Find where the given text appears and provide that cell's center as (x, y) coordinate. 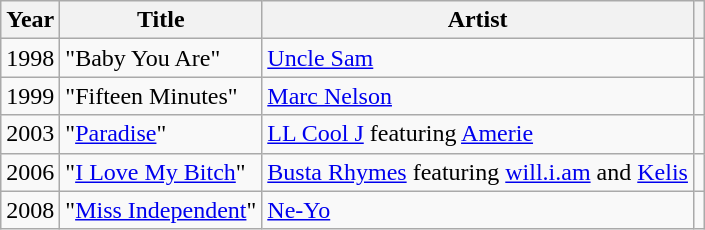
Marc Nelson (478, 96)
LL Cool J featuring Amerie (478, 134)
Artist (478, 20)
Year (30, 20)
Uncle Sam (478, 58)
Busta Rhymes featuring will.i.am and Kelis (478, 172)
2008 (30, 210)
Ne-Yo (478, 210)
Title (161, 20)
2006 (30, 172)
1999 (30, 96)
"Paradise" (161, 134)
"Fifteen Minutes" (161, 96)
"I Love My Bitch" (161, 172)
2003 (30, 134)
"Miss Independent" (161, 210)
"Baby You Are" (161, 58)
1998 (30, 58)
